Identify which cell holds the provided text, then report its (X, Y) central coordinate. 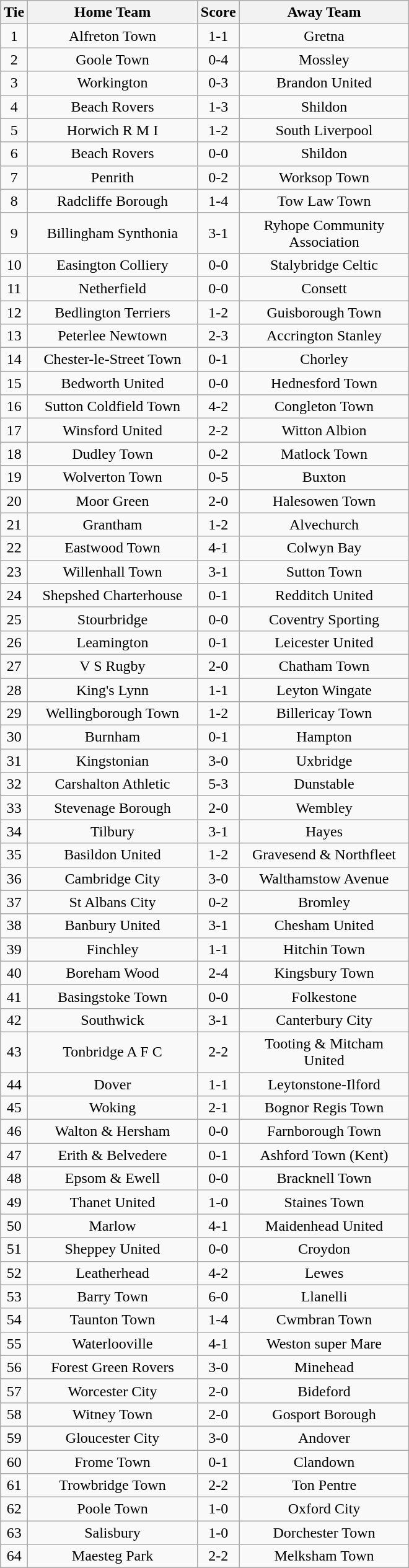
50 (14, 1226)
Hampton (324, 737)
Carshalton Athletic (113, 784)
Billericay Town (324, 714)
11 (14, 288)
Willenhall Town (113, 572)
60 (14, 1461)
Kingsbury Town (324, 973)
2-1 (218, 1108)
40 (14, 973)
Score (218, 12)
28 (14, 690)
31 (14, 761)
16 (14, 407)
13 (14, 336)
Southwick (113, 1020)
14 (14, 360)
58 (14, 1414)
Staines Town (324, 1202)
Cwmbran Town (324, 1320)
37 (14, 902)
Redditch United (324, 595)
Sheppey United (113, 1249)
62 (14, 1509)
Forest Green Rovers (113, 1367)
Chesham United (324, 926)
6 (14, 154)
24 (14, 595)
42 (14, 1020)
Tonbridge A F C (113, 1052)
5 (14, 130)
12 (14, 312)
Mossley (324, 60)
Boreham Wood (113, 973)
36 (14, 879)
Finchley (113, 949)
Stevenage Borough (113, 808)
Brandon United (324, 83)
Radcliffe Borough (113, 201)
Dunstable (324, 784)
52 (14, 1273)
Gravesend & Northfleet (324, 855)
55 (14, 1344)
Away Team (324, 12)
4 (14, 107)
Minehead (324, 1367)
Accrington Stanley (324, 336)
Leatherhead (113, 1273)
Maesteg Park (113, 1556)
61 (14, 1486)
30 (14, 737)
Leamington (113, 642)
63 (14, 1533)
Kingstonian (113, 761)
Wolverton Town (113, 477)
2 (14, 60)
Burnham (113, 737)
Lewes (324, 1273)
Congleton Town (324, 407)
57 (14, 1391)
25 (14, 619)
South Liverpool (324, 130)
2-3 (218, 336)
Ton Pentre (324, 1486)
Alvechurch (324, 525)
Clandown (324, 1461)
Ryhope Community Association (324, 233)
64 (14, 1556)
Tie (14, 12)
23 (14, 572)
Taunton Town (113, 1320)
Bedlington Terriers (113, 312)
Gloucester City (113, 1438)
3 (14, 83)
Hednesford Town (324, 383)
Poole Town (113, 1509)
Worcester City (113, 1391)
Witney Town (113, 1414)
Moor Green (113, 501)
Uxbridge (324, 761)
Netherfield (113, 288)
Gretna (324, 36)
Tooting & Mitcham United (324, 1052)
33 (14, 808)
Oxford City (324, 1509)
32 (14, 784)
47 (14, 1155)
59 (14, 1438)
20 (14, 501)
Basildon United (113, 855)
Chatham Town (324, 666)
Witton Albion (324, 430)
Bromley (324, 902)
Frome Town (113, 1461)
Folkestone (324, 996)
Maidenhead United (324, 1226)
Woking (113, 1108)
Croydon (324, 1249)
Cambridge City (113, 879)
49 (14, 1202)
Wellingborough Town (113, 714)
Colwyn Bay (324, 548)
Farnborough Town (324, 1132)
38 (14, 926)
18 (14, 454)
Horwich R M I (113, 130)
Leyton Wingate (324, 690)
Sutton Coldfield Town (113, 407)
0-3 (218, 83)
Leicester United (324, 642)
0-4 (218, 60)
Melksham Town (324, 1556)
Tilbury (113, 831)
6-0 (218, 1296)
Banbury United (113, 926)
Dover (113, 1084)
56 (14, 1367)
Waterlooville (113, 1344)
Bognor Regis Town (324, 1108)
Llanelli (324, 1296)
41 (14, 996)
Gosport Borough (324, 1414)
Consett (324, 288)
Andover (324, 1438)
Buxton (324, 477)
26 (14, 642)
Walthamstow Avenue (324, 879)
Marlow (113, 1226)
17 (14, 430)
Wembley (324, 808)
Worksop Town (324, 177)
V S Rugby (113, 666)
21 (14, 525)
8 (14, 201)
Winsford United (113, 430)
Ashford Town (Kent) (324, 1155)
Bideford (324, 1391)
Thanet United (113, 1202)
Goole Town (113, 60)
Grantham (113, 525)
Dudley Town (113, 454)
1-3 (218, 107)
Hayes (324, 831)
9 (14, 233)
Chorley (324, 360)
Stourbridge (113, 619)
Home Team (113, 12)
5-3 (218, 784)
7 (14, 177)
Walton & Hersham (113, 1132)
Bedworth United (113, 383)
15 (14, 383)
27 (14, 666)
Guisborough Town (324, 312)
King's Lynn (113, 690)
Hitchin Town (324, 949)
29 (14, 714)
35 (14, 855)
10 (14, 265)
Leytonstone-Ilford (324, 1084)
Trowbridge Town (113, 1486)
43 (14, 1052)
Epsom & Ewell (113, 1179)
Erith & Belvedere (113, 1155)
Easington Colliery (113, 265)
Alfreton Town (113, 36)
Eastwood Town (113, 548)
Stalybridge Celtic (324, 265)
19 (14, 477)
Weston super Mare (324, 1344)
Penrith (113, 177)
44 (14, 1084)
Billingham Synthonia (113, 233)
Shepshed Charterhouse (113, 595)
22 (14, 548)
0-5 (218, 477)
Workington (113, 83)
39 (14, 949)
Dorchester Town (324, 1533)
Peterlee Newtown (113, 336)
Bracknell Town (324, 1179)
Tow Law Town (324, 201)
Barry Town (113, 1296)
Halesowen Town (324, 501)
St Albans City (113, 902)
53 (14, 1296)
34 (14, 831)
Matlock Town (324, 454)
Basingstoke Town (113, 996)
1 (14, 36)
Chester-le-Street Town (113, 360)
45 (14, 1108)
54 (14, 1320)
Canterbury City (324, 1020)
2-4 (218, 973)
51 (14, 1249)
48 (14, 1179)
Coventry Sporting (324, 619)
46 (14, 1132)
Sutton Town (324, 572)
Salisbury (113, 1533)
